Provide the (X, Y) coordinate of the cell's center where the given text is located.  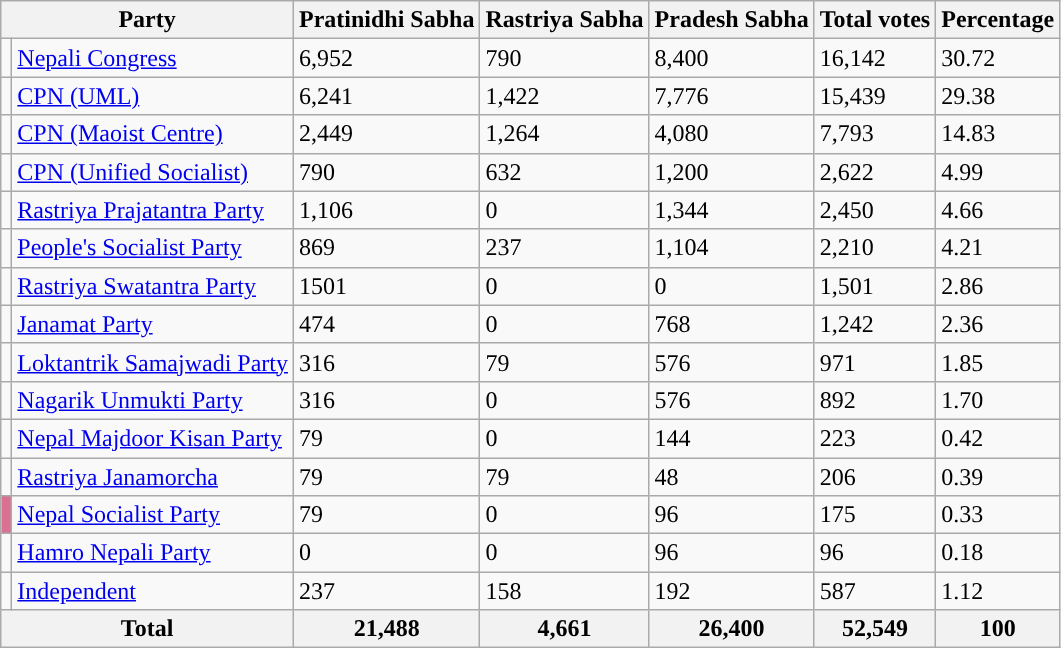
Total votes (875, 20)
CPN (Unified Socialist) (153, 172)
6,952 (386, 58)
Party (148, 20)
Rastriya Swatantra Party (153, 286)
892 (875, 400)
Pratinidhi Sabha (386, 20)
Nepal Socialist Party (153, 515)
1,200 (732, 172)
Loktantrik Samajwadi Party (153, 362)
2,210 (875, 248)
587 (875, 591)
1,242 (875, 324)
768 (732, 324)
CPN (Maoist Centre) (153, 134)
1,104 (732, 248)
1.70 (998, 400)
Independent (153, 591)
4.99 (998, 172)
Rastriya Sabha (564, 20)
Hamro Nepali Party (153, 553)
4,080 (732, 134)
2.36 (998, 324)
4.66 (998, 210)
0.39 (998, 477)
971 (875, 362)
14.83 (998, 134)
Nepali Congress (153, 58)
1.12 (998, 591)
632 (564, 172)
30.72 (998, 58)
Total (148, 629)
1.85 (998, 362)
8,400 (732, 58)
0.18 (998, 553)
Rastriya Prajatantra Party (153, 210)
26,400 (732, 629)
144 (732, 438)
4.21 (998, 248)
1,501 (875, 286)
48 (732, 477)
6,241 (386, 96)
Nepal Majdoor Kisan Party (153, 438)
0.33 (998, 515)
192 (732, 591)
Nagarik Unmukti Party (153, 400)
1,422 (564, 96)
CPN (UML) (153, 96)
175 (875, 515)
7,776 (732, 96)
1,264 (564, 134)
100 (998, 629)
223 (875, 438)
29.38 (998, 96)
52,549 (875, 629)
869 (386, 248)
People's Socialist Party (153, 248)
206 (875, 477)
474 (386, 324)
Janamat Party (153, 324)
21,488 (386, 629)
1,344 (732, 210)
2,622 (875, 172)
0.42 (998, 438)
2,450 (875, 210)
2.86 (998, 286)
1501 (386, 286)
Rastriya Janamorcha (153, 477)
15,439 (875, 96)
4,661 (564, 629)
16,142 (875, 58)
1,106 (386, 210)
7,793 (875, 134)
158 (564, 591)
Pradesh Sabha (732, 20)
2,449 (386, 134)
Percentage (998, 20)
